Search for the cell housing the specified text and yield its [x, y] center coordinate. 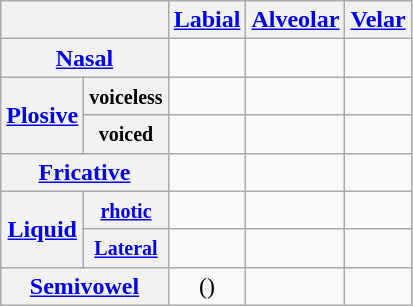
Fricative [84, 172]
Nasal [84, 58]
voiced [126, 134]
() [207, 286]
Labial [207, 20]
Alveolar [296, 20]
Semivowel [84, 286]
Velar [378, 20]
voiceless [126, 96]
Plosive [42, 115]
Lateral [126, 248]
rhotic [126, 210]
Liquid [42, 229]
